Return [X, Y] of the center of cell containing provided text 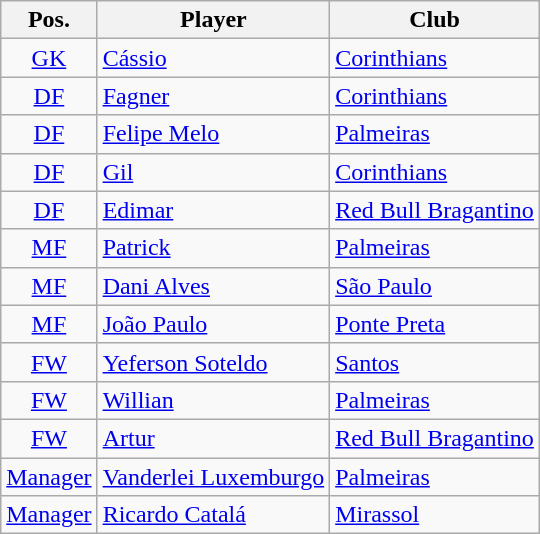
Pos. [49, 20]
Cássio [214, 58]
São Paulo [435, 286]
Artur [214, 438]
Ponte Preta [435, 324]
Fagner [214, 96]
Player [214, 20]
Edimar [214, 210]
Gil [214, 172]
GK [49, 58]
Mirassol [435, 515]
Vanderlei Luxemburgo [214, 477]
Dani Alves [214, 286]
Ricardo Catalá [214, 515]
Club [435, 20]
João Paulo [214, 324]
Patrick [214, 248]
Felipe Melo [214, 134]
Willian [214, 400]
Yeferson Soteldo [214, 362]
Santos [435, 362]
